Pinpoint the cell where the given text exists, returning its (x, y) midpoint coordinate. 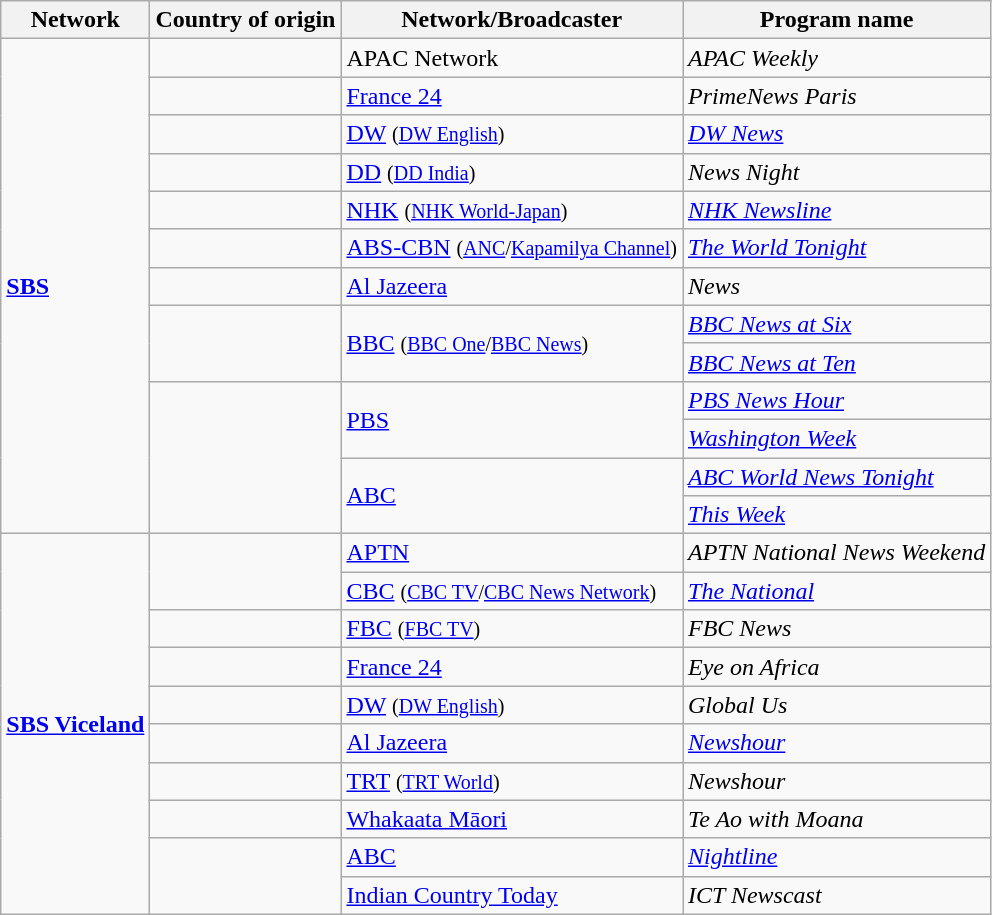
PrimeNews Paris (836, 96)
SBS Viceland (76, 724)
ICT Newscast (836, 895)
BBC (BBC One/BBC News) (512, 343)
APAC Network (512, 58)
Network (76, 20)
APAC Weekly (836, 58)
Te Ao with Moana (836, 819)
CBC (CBC TV/CBC News Network) (512, 591)
FBC News (836, 629)
Network/Broadcaster (512, 20)
ABC World News Tonight (836, 477)
DW News (836, 134)
BBC News at Ten (836, 362)
ABS-CBN (ANC/Kapamilya Channel) (512, 248)
FBC (FBC TV) (512, 629)
Nightline (836, 857)
SBS (76, 286)
NHK (NHK World-Japan) (512, 210)
Global Us (836, 705)
Washington Week (836, 438)
PBS News Hour (836, 400)
Indian Country Today (512, 895)
DD (DD India) (512, 172)
Eye on Africa (836, 667)
BBC News at Six (836, 324)
Whakaata Māori (512, 819)
APTN National News Weekend (836, 553)
News Night (836, 172)
News (836, 286)
TRT (TRT World) (512, 781)
APTN (512, 553)
The National (836, 591)
The World Tonight (836, 248)
PBS (512, 419)
Program name (836, 20)
This Week (836, 515)
Country of origin (246, 20)
NHK Newsline (836, 210)
